Find where the given text appears and provide that cell's center as [X, Y] coordinate. 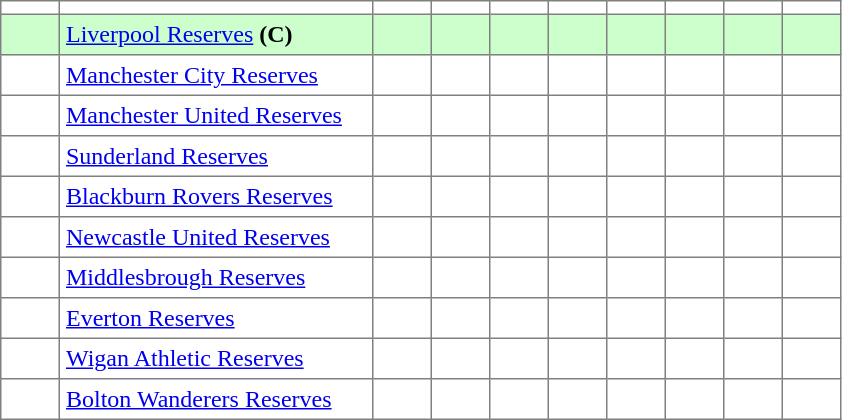
Bolton Wanderers Reserves [216, 399]
Newcastle United Reserves [216, 237]
Wigan Athletic Reserves [216, 358]
Sunderland Reserves [216, 156]
Everton Reserves [216, 318]
Blackburn Rovers Reserves [216, 196]
Liverpool Reserves (C) [216, 34]
Manchester City Reserves [216, 75]
Manchester United Reserves [216, 115]
Middlesbrough Reserves [216, 277]
